Provide the (x, y) coordinate of the cell's center where the given text is located.  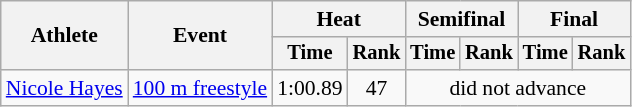
Heat (338, 19)
Nicole Hayes (64, 88)
Event (200, 36)
did not advance (518, 88)
Final (574, 19)
47 (377, 88)
Athlete (64, 36)
Semifinal (461, 19)
100 m freestyle (200, 88)
1:00.89 (310, 88)
